Locate the cell with the specified text and output its (x, y) center coordinate. 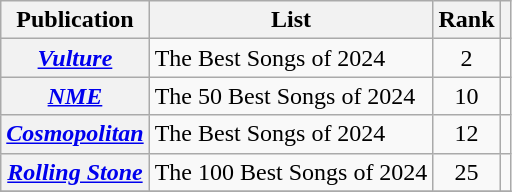
2 (466, 58)
Publication (75, 20)
NME (75, 96)
10 (466, 96)
25 (466, 172)
Rank (466, 20)
Cosmopolitan (75, 134)
Rolling Stone (75, 172)
The 50 Best Songs of 2024 (291, 96)
12 (466, 134)
List (291, 20)
The 100 Best Songs of 2024 (291, 172)
Vulture (75, 58)
